Locate the cell with the specified text and output its (x, y) center coordinate. 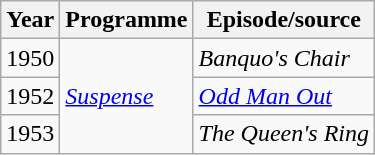
Banquo's Chair (284, 58)
The Queen's Ring (284, 134)
Episode/source (284, 20)
Programme (126, 20)
1950 (30, 58)
1952 (30, 96)
Year (30, 20)
Odd Man Out (284, 96)
1953 (30, 134)
Suspense (126, 96)
